From the cell containing the given text, extract its center point as (x, y) coordinate. 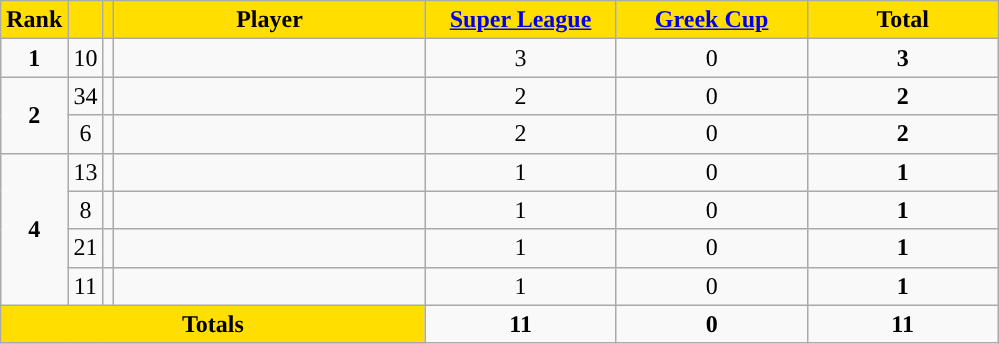
13 (86, 172)
Totals (213, 324)
Greek Cup (712, 20)
6 (86, 134)
10 (86, 58)
Super League (520, 20)
Player (270, 20)
Total (902, 20)
4 (34, 229)
21 (86, 248)
8 (86, 210)
Rank (34, 20)
34 (86, 96)
